Capture the cell that displays the provided text and extract its [x, y] central coordinate. 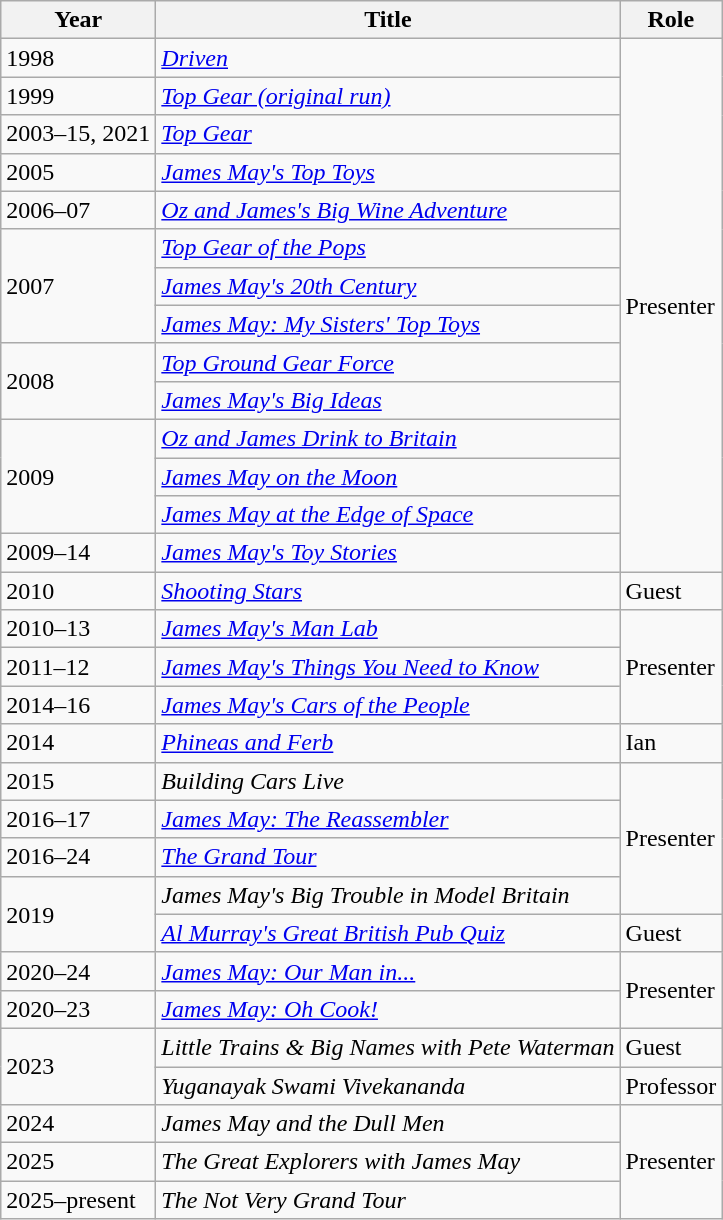
Professor [671, 1085]
James May's Top Toys [388, 172]
2023 [78, 1066]
James May: My Sisters' Top Toys [388, 324]
The Not Very Grand Tour [388, 1200]
2015 [78, 781]
Title [388, 20]
James May's 20th Century [388, 286]
2025 [78, 1162]
Year [78, 20]
Oz and James's Big Wine Adventure [388, 210]
James May's Cars of the People [388, 705]
2009 [78, 476]
Little Trains & Big Names with Pete Waterman [388, 1047]
2003–15, 2021 [78, 134]
Top Gear of the Pops [388, 248]
Top Gear (original run) [388, 96]
2005 [78, 172]
Shooting Stars [388, 591]
2014–16 [78, 705]
2020–23 [78, 1009]
2008 [78, 381]
James May and the Dull Men [388, 1124]
2025–present [78, 1200]
Driven [388, 58]
James May's Things You Need to Know [388, 667]
Top Ground Gear Force [388, 362]
James May's Big Ideas [388, 400]
2009–14 [78, 553]
2014 [78, 743]
2007 [78, 286]
James May's Toy Stories [388, 553]
James May's Big Trouble in Model Britain [388, 895]
2010–13 [78, 629]
2011–12 [78, 667]
The Grand Tour [388, 857]
2016–17 [78, 819]
1998 [78, 58]
Ian [671, 743]
James May: Our Man in... [388, 971]
James May: Oh Cook! [388, 1009]
2016–24 [78, 857]
1999 [78, 96]
Role [671, 20]
2019 [78, 914]
Yuganayak Swami Vivekananda [388, 1085]
The Great Explorers with James May [388, 1162]
James May's Man Lab [388, 629]
James May at the Edge of Space [388, 515]
Oz and James Drink to Britain [388, 438]
Top Gear [388, 134]
Al Murray's Great British Pub Quiz [388, 933]
Phineas and Ferb [388, 743]
2020–24 [78, 971]
2024 [78, 1124]
Building Cars Live [388, 781]
James May: The Reassembler [388, 819]
2010 [78, 591]
2006–07 [78, 210]
James May on the Moon [388, 477]
